Capture the cell that displays the provided text and extract its (X, Y) central coordinate. 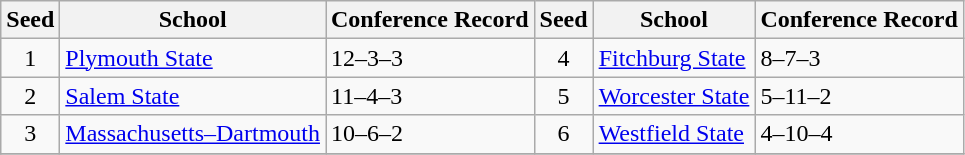
12–3–3 (430, 58)
Plymouth State (193, 58)
Massachusetts–Dartmouth (193, 134)
Westfield State (674, 134)
Salem State (193, 96)
5 (564, 96)
4 (564, 58)
8–7–3 (860, 58)
2 (30, 96)
Worcester State (674, 96)
1 (30, 58)
5–11–2 (860, 96)
10–6–2 (430, 134)
11–4–3 (430, 96)
6 (564, 134)
4–10–4 (860, 134)
Fitchburg State (674, 58)
3 (30, 134)
